Find where the given text appears and provide that cell's center as (X, Y) coordinate. 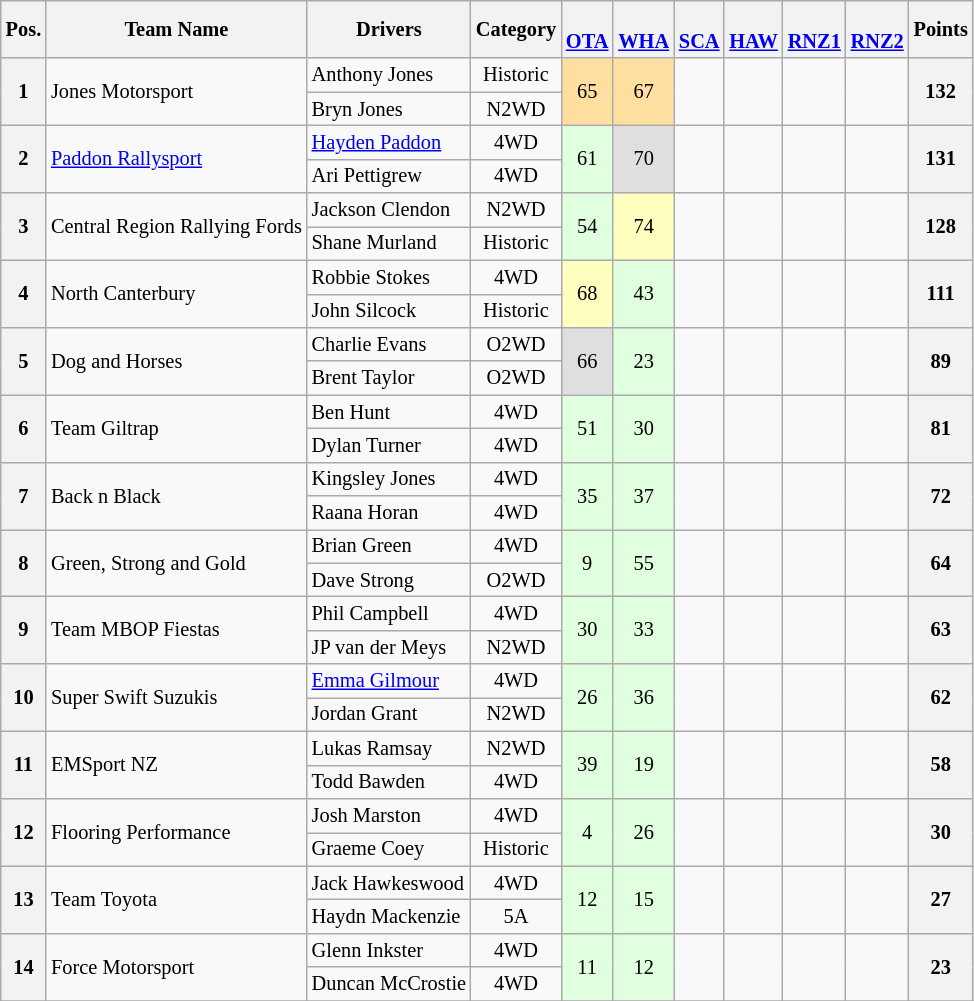
67 (644, 92)
61 (587, 158)
HAW (753, 29)
64 (941, 562)
Category (516, 29)
2 (24, 158)
Dylan Turner (389, 445)
Jackson Clendon (389, 210)
Duncan McCrostie (389, 984)
8 (24, 562)
132 (941, 92)
131 (941, 158)
Hayden Paddon (389, 142)
John Silcock (389, 311)
37 (644, 496)
Green, Strong and Gold (176, 562)
WHA (644, 29)
Jordan Grant (389, 714)
Dave Strong (389, 580)
Charlie Evans (389, 344)
5 (24, 360)
Josh Marston (389, 815)
Todd Bawden (389, 782)
72 (941, 496)
43 (644, 294)
74 (644, 226)
35 (587, 496)
Phil Campbell (389, 613)
Pos. (24, 29)
Lukas Ramsay (389, 748)
Super Swift Suzukis (176, 698)
10 (24, 698)
54 (587, 226)
Kingsley Jones (389, 479)
27 (941, 900)
36 (644, 698)
Raana Horan (389, 513)
Points (941, 29)
Glenn Inkster (389, 950)
15 (644, 900)
Haydn Mackenzie (389, 916)
7 (24, 496)
89 (941, 360)
55 (644, 562)
Brian Green (389, 546)
Ari Pettigrew (389, 176)
Anthony Jones (389, 75)
Drivers (389, 29)
39 (587, 764)
Flooring Performance (176, 832)
6 (24, 428)
65 (587, 92)
Jack Hawkeswood (389, 883)
North Canterbury (176, 294)
33 (644, 630)
19 (644, 764)
Robbie Stokes (389, 277)
70 (644, 158)
128 (941, 226)
Shane Murland (389, 243)
Graeme Coey (389, 849)
14 (24, 966)
Team Name (176, 29)
Emma Gilmour (389, 681)
Paddon Rallysport (176, 158)
Brent Taylor (389, 378)
Bryn Jones (389, 109)
JP van der Meys (389, 647)
Force Motorsport (176, 966)
Central Region Rallying Fords (176, 226)
66 (587, 360)
RNZ2 (878, 29)
OTA (587, 29)
63 (941, 630)
62 (941, 698)
3 (24, 226)
RNZ1 (814, 29)
Team MBOP Fiestas (176, 630)
Team Giltrap (176, 428)
51 (587, 428)
Ben Hunt (389, 412)
81 (941, 428)
Team Toyota (176, 900)
68 (587, 294)
58 (941, 764)
SCA (699, 29)
EMSport NZ (176, 764)
13 (24, 900)
111 (941, 294)
Dog and Horses (176, 360)
Jones Motorsport (176, 92)
1 (24, 92)
5A (516, 916)
Back n Black (176, 496)
